Determine the [x, y] coordinate at the center of the cell enclosing the given text.  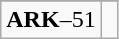
ARK–51 [51, 20]
